Return the [X, Y] coordinate for the center point of the cell that contains the specified text.  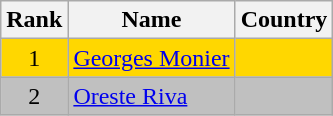
Georges Monier [152, 58]
Oreste Riva [152, 96]
Name [152, 20]
2 [34, 96]
Rank [34, 20]
1 [34, 58]
Country [284, 20]
